Extract the (X, Y) coordinate from the center of the cell holding the provided text.  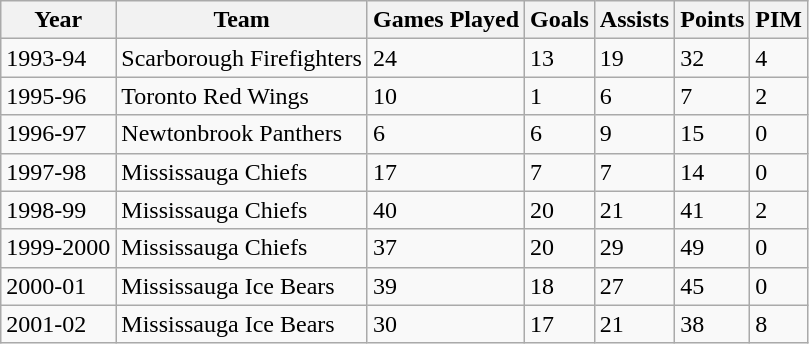
1 (560, 96)
PIM (779, 20)
Goals (560, 20)
2001-02 (58, 324)
8 (779, 324)
Year (58, 20)
39 (446, 286)
1996-97 (58, 134)
Games Played (446, 20)
14 (712, 172)
49 (712, 248)
1995-96 (58, 96)
32 (712, 58)
38 (712, 324)
30 (446, 324)
40 (446, 210)
41 (712, 210)
4 (779, 58)
Assists (634, 20)
Toronto Red Wings (242, 96)
Points (712, 20)
Scarborough Firefighters (242, 58)
15 (712, 134)
19 (634, 58)
9 (634, 134)
Team (242, 20)
45 (712, 286)
37 (446, 248)
1997-98 (58, 172)
24 (446, 58)
1999-2000 (58, 248)
2000-01 (58, 286)
18 (560, 286)
10 (446, 96)
27 (634, 286)
13 (560, 58)
1998-99 (58, 210)
1993-94 (58, 58)
29 (634, 248)
Newtonbrook Panthers (242, 134)
